Return [x, y] of the center of cell containing provided text 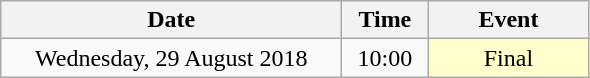
Time [385, 20]
Wednesday, 29 August 2018 [172, 58]
Event [508, 20]
Final [508, 58]
10:00 [385, 58]
Date [172, 20]
